Output the (x, y) coordinate of the center of the cell containing the given text.  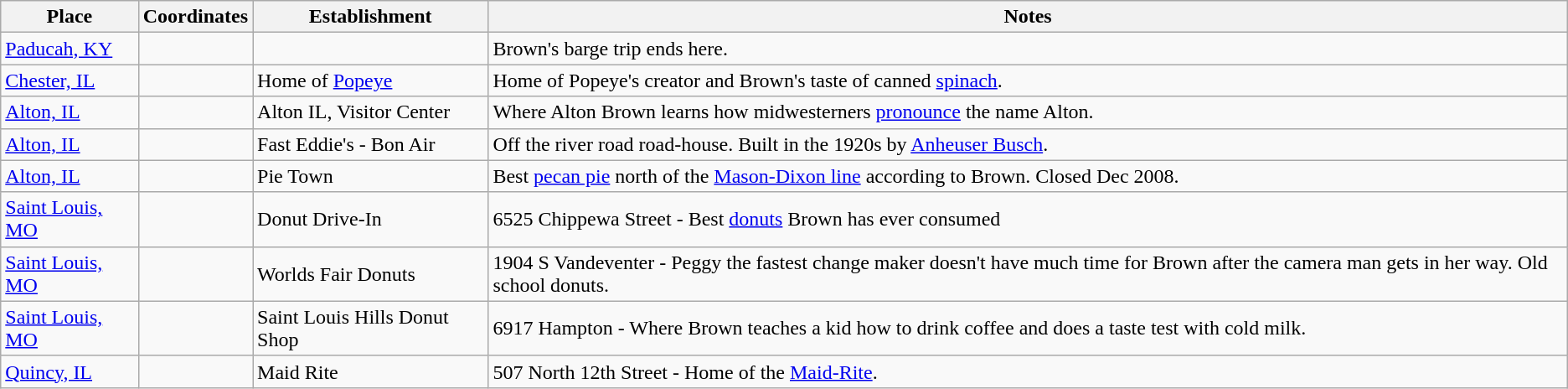
Chester, IL (70, 80)
Best pecan pie north of the Mason-Dixon line according to Brown. Closed Dec 2008. (1028, 176)
Establishment (370, 17)
Home of Popeye's creator and Brown's taste of canned spinach. (1028, 80)
Coordinates (195, 17)
Paducah, KY (70, 49)
Brown's barge trip ends here. (1028, 49)
507 North 12th Street - Home of the Maid-Rite. (1028, 371)
Place (70, 17)
Quincy, IL (70, 371)
1904 S Vandeventer - Peggy the fastest change maker doesn't have much time for Brown after the camera man gets in her way. Old school donuts. (1028, 273)
Maid Rite (370, 371)
Worlds Fair Donuts (370, 273)
Notes (1028, 17)
6525 Chippewa Street - Best donuts Brown has ever consumed (1028, 220)
Pie Town (370, 176)
6917 Hampton - Where Brown teaches a kid how to drink coffee and does a taste test with cold milk. (1028, 329)
Where Alton Brown learns how midwesterners pronounce the name Alton. (1028, 112)
Saint Louis Hills Donut Shop (370, 329)
Fast Eddie's - Bon Air (370, 144)
Donut Drive-In (370, 220)
Alton IL, Visitor Center (370, 112)
Off the river road road-house. Built in the 1920s by Anheuser Busch. (1028, 144)
Home of Popeye (370, 80)
